Return (x, y) of the center of cell containing provided text 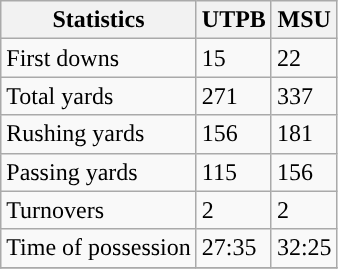
271 (234, 96)
MSU (304, 20)
27:35 (234, 248)
337 (304, 96)
115 (234, 172)
22 (304, 58)
15 (234, 58)
Rushing yards (99, 134)
UTPB (234, 20)
First downs (99, 58)
Turnovers (99, 210)
Statistics (99, 20)
Passing yards (99, 172)
Time of possession (99, 248)
Total yards (99, 96)
181 (304, 134)
32:25 (304, 248)
